Return [X, Y] of the center of cell containing provided text 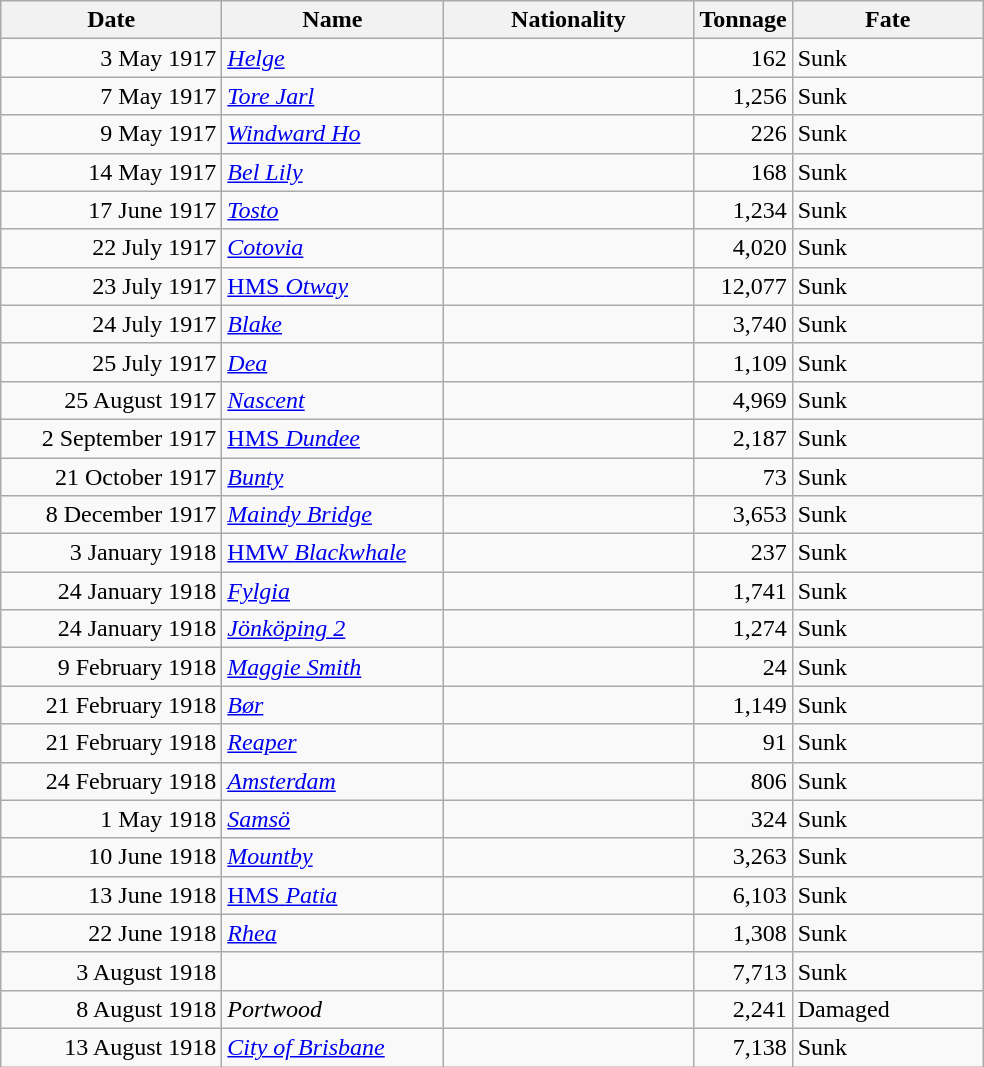
Bør [332, 705]
Nationality [568, 20]
Rhea [332, 933]
Cotovia [332, 248]
3,263 [743, 857]
8 August 1918 [112, 1009]
10 June 1918 [112, 857]
226 [743, 134]
25 August 1917 [112, 400]
Blake [332, 324]
Mountby [332, 857]
237 [743, 553]
6,103 [743, 895]
1,274 [743, 629]
22 July 1917 [112, 248]
13 August 1918 [112, 1047]
3 August 1918 [112, 971]
1,741 [743, 591]
HMW Blackwhale [332, 553]
21 October 1917 [112, 477]
806 [743, 781]
168 [743, 172]
1,256 [743, 96]
3,740 [743, 324]
Maggie Smith [332, 667]
1 May 1918 [112, 819]
Date [112, 20]
8 December 1917 [112, 515]
3,653 [743, 515]
1,149 [743, 705]
Portwood [332, 1009]
22 June 1918 [112, 933]
2 September 1917 [112, 438]
24 July 1917 [112, 324]
Samsö [332, 819]
13 June 1918 [112, 895]
1,109 [743, 362]
Amsterdam [332, 781]
HMS Patia [332, 895]
Bunty [332, 477]
Dea [332, 362]
14 May 1917 [112, 172]
12,077 [743, 286]
Name [332, 20]
2,241 [743, 1009]
City of Brisbane [332, 1047]
Tosto [332, 210]
91 [743, 743]
4,020 [743, 248]
Jönköping 2 [332, 629]
Fate [888, 20]
Tonnage [743, 20]
23 July 1917 [112, 286]
7 May 1917 [112, 96]
3 January 1918 [112, 553]
7,138 [743, 1047]
Reaper [332, 743]
73 [743, 477]
Nascent [332, 400]
3 May 1917 [112, 58]
Damaged [888, 1009]
Helge [332, 58]
2,187 [743, 438]
4,969 [743, 400]
7,713 [743, 971]
1,308 [743, 933]
Maindy Bridge [332, 515]
24 [743, 667]
HMS Dundee [332, 438]
9 May 1917 [112, 134]
Windward Ho [332, 134]
17 June 1917 [112, 210]
Bel Lily [332, 172]
1,234 [743, 210]
24 February 1918 [112, 781]
Fylgia [332, 591]
HMS Otway [332, 286]
9 February 1918 [112, 667]
162 [743, 58]
25 July 1917 [112, 362]
324 [743, 819]
Tore Jarl [332, 96]
